Locate the cell with the specified text and output its (x, y) center coordinate. 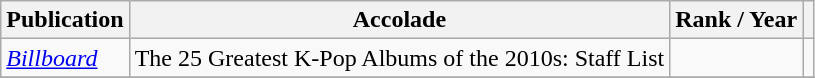
Publication (65, 20)
Rank / Year (736, 20)
The 25 Greatest K-Pop Albums of the 2010s: Staff List (400, 58)
Accolade (400, 20)
Billboard (65, 58)
